Determine the [x, y] coordinate at the center of the cell enclosing the given text.  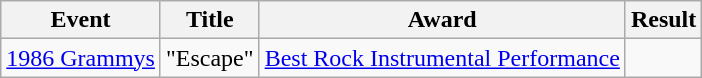
Title [210, 20]
Best Rock Instrumental Performance [442, 58]
1986 Grammys [81, 58]
Result [663, 20]
Award [442, 20]
Event [81, 20]
"Escape" [210, 58]
